Determine the (X, Y) coordinate at the center of the cell enclosing the given text.  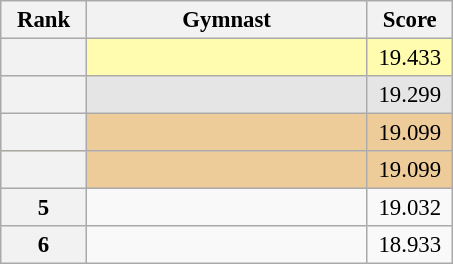
18.933 (410, 245)
19.032 (410, 208)
19.299 (410, 95)
6 (44, 245)
Gymnast (226, 20)
Rank (44, 20)
Score (410, 20)
5 (44, 208)
19.433 (410, 58)
